Return [x, y] of the center of cell containing provided text 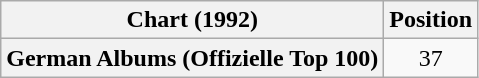
Chart (1992) [192, 20]
German Albums (Offizielle Top 100) [192, 58]
37 [431, 58]
Position [431, 20]
